Return [x, y] of the center of cell containing provided text 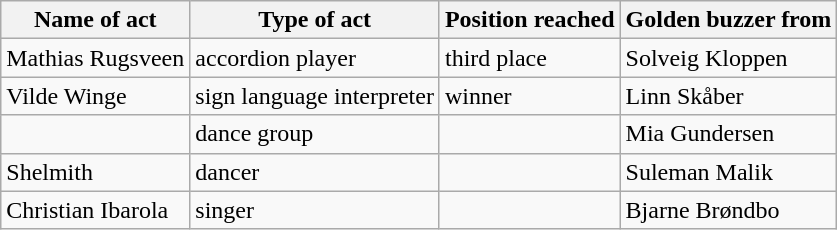
Mia Gundersen [728, 134]
Suleman Malik [728, 172]
dancer [315, 172]
accordion player [315, 58]
Shelmith [96, 172]
Mathias Rugsveen [96, 58]
Linn Skåber [728, 96]
Type of act [315, 20]
Golden buzzer from [728, 20]
sign language interpreter [315, 96]
winner [530, 96]
Christian Ibarola [96, 210]
dance group [315, 134]
Vilde Winge [96, 96]
singer [315, 210]
third place [530, 58]
Bjarne Brøndbo [728, 210]
Position reached [530, 20]
Name of act [96, 20]
Solveig Kloppen [728, 58]
